Pinpoint the cell where the given text exists, returning its [x, y] midpoint coordinate. 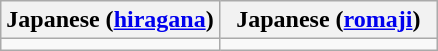
Japanese (romaji) [328, 20]
Japanese (hiragana) [110, 20]
